Search for the cell housing the specified text and yield its (x, y) center coordinate. 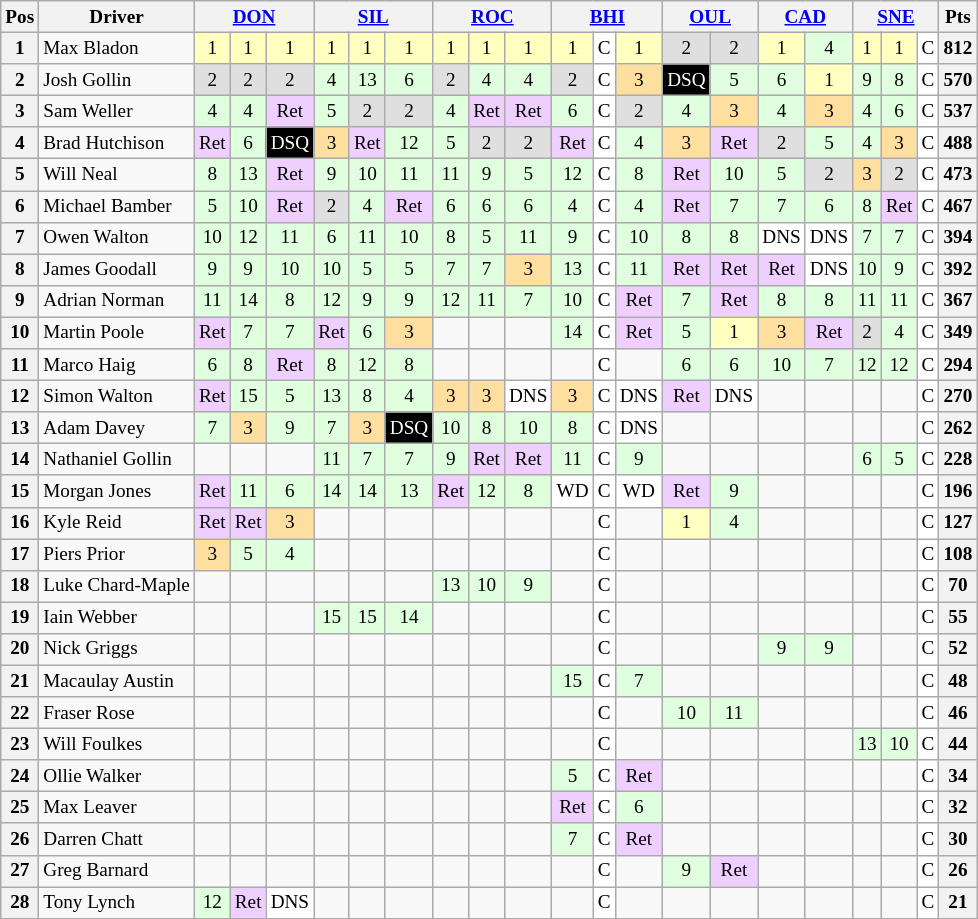
34 (958, 776)
537 (958, 111)
Martin Poole (117, 333)
Pos (20, 17)
Adam Davey (117, 428)
108 (958, 554)
James Goodall (117, 270)
28 (20, 902)
20 (20, 649)
Adrian Norman (117, 301)
Driver (117, 17)
OUL (710, 17)
367 (958, 301)
22 (20, 713)
228 (958, 460)
Michael Bamber (117, 206)
Simon Walton (117, 396)
30 (958, 839)
Max Bladon (117, 48)
Piers Prior (117, 554)
25 (20, 808)
Brad Hutchison (117, 143)
Darren Chatt (117, 839)
Josh Gollin (117, 80)
127 (958, 523)
488 (958, 143)
Macaulay Austin (117, 681)
196 (958, 491)
DON (254, 17)
Will Foulkes (117, 744)
27 (20, 871)
16 (20, 523)
17 (20, 554)
Greg Barnard (117, 871)
23 (20, 744)
70 (958, 586)
Fraser Rose (117, 713)
32 (958, 808)
18 (20, 586)
294 (958, 365)
Ollie Walker (117, 776)
473 (958, 175)
Nick Griggs (117, 649)
392 (958, 270)
394 (958, 238)
262 (958, 428)
Owen Walton (117, 238)
Nathaniel Gollin (117, 460)
270 (958, 396)
Luke Chard-Maple (117, 586)
349 (958, 333)
19 (20, 618)
SNE (896, 17)
Marco Haig (117, 365)
812 (958, 48)
Will Neal (117, 175)
BHI (608, 17)
Pts (958, 17)
Sam Weller (117, 111)
SIL (374, 17)
Morgan Jones (117, 491)
48 (958, 681)
467 (958, 206)
46 (958, 713)
Max Leaver (117, 808)
570 (958, 80)
44 (958, 744)
Iain Webber (117, 618)
52 (958, 649)
Kyle Reid (117, 523)
ROC (492, 17)
55 (958, 618)
Tony Lynch (117, 902)
CAD (806, 17)
24 (20, 776)
